Output the (X, Y) coordinate of the center of the cell containing the given text.  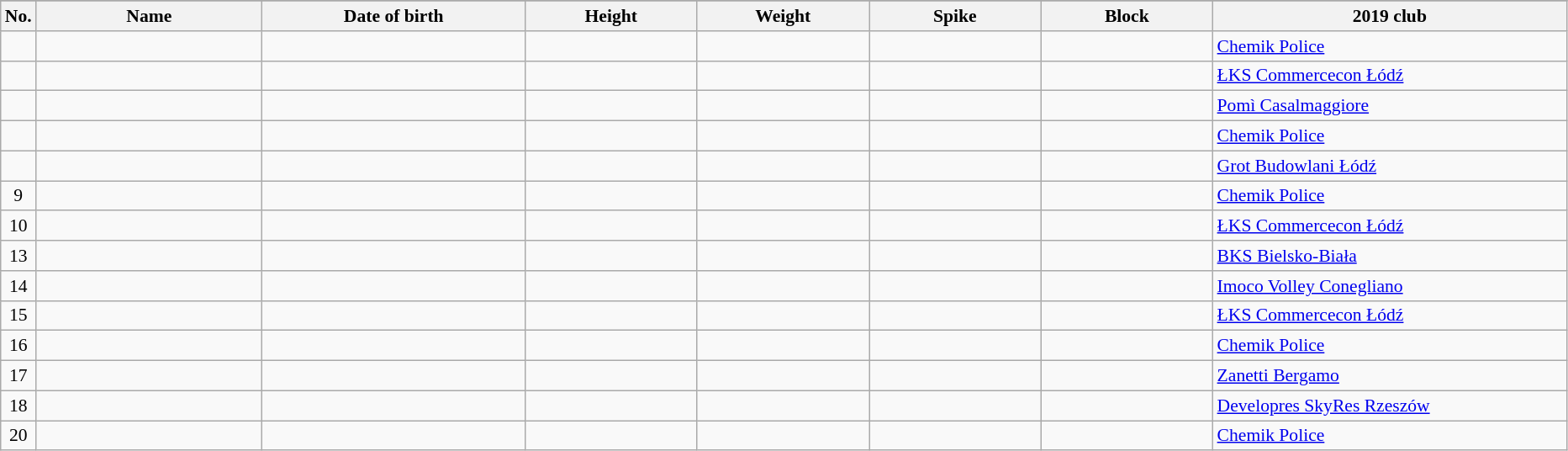
Spike (955, 16)
10 (18, 226)
Weight (784, 16)
Name (150, 16)
15 (18, 316)
Height (610, 16)
No. (18, 16)
13 (18, 256)
17 (18, 376)
2019 club (1391, 16)
BKS Bielsko-Biała (1391, 256)
9 (18, 196)
16 (18, 346)
Block (1127, 16)
18 (18, 406)
Zanetti Bergamo (1391, 376)
Pomì Casalmaggiore (1391, 106)
Date of birth (393, 16)
20 (18, 436)
14 (18, 286)
Grot Budowlani Łódź (1391, 166)
Developres SkyRes Rzeszów (1391, 406)
Imoco Volley Conegliano (1391, 286)
